Determine the (X, Y) coordinate at the center of the cell enclosing the given text.  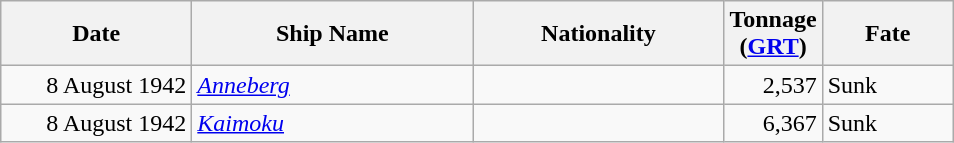
6,367 (773, 123)
Nationality (598, 34)
2,537 (773, 85)
Fate (888, 34)
Date (96, 34)
Kaimoku (332, 123)
Anneberg (332, 85)
Tonnage(GRT) (773, 34)
Ship Name (332, 34)
